Capture the cell that displays the provided text and extract its (X, Y) central coordinate. 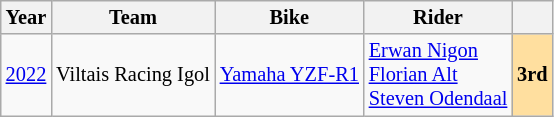
3rd (532, 75)
Team (133, 17)
2022 (26, 75)
Erwan Nigon Florian Alt Steven Odendaal (438, 75)
Yamaha YZF-R1 (290, 75)
Viltais Racing Igol (133, 75)
Rider (438, 17)
Year (26, 17)
Bike (290, 17)
